Determine the [X, Y] coordinate at the center of the cell enclosing the given text.  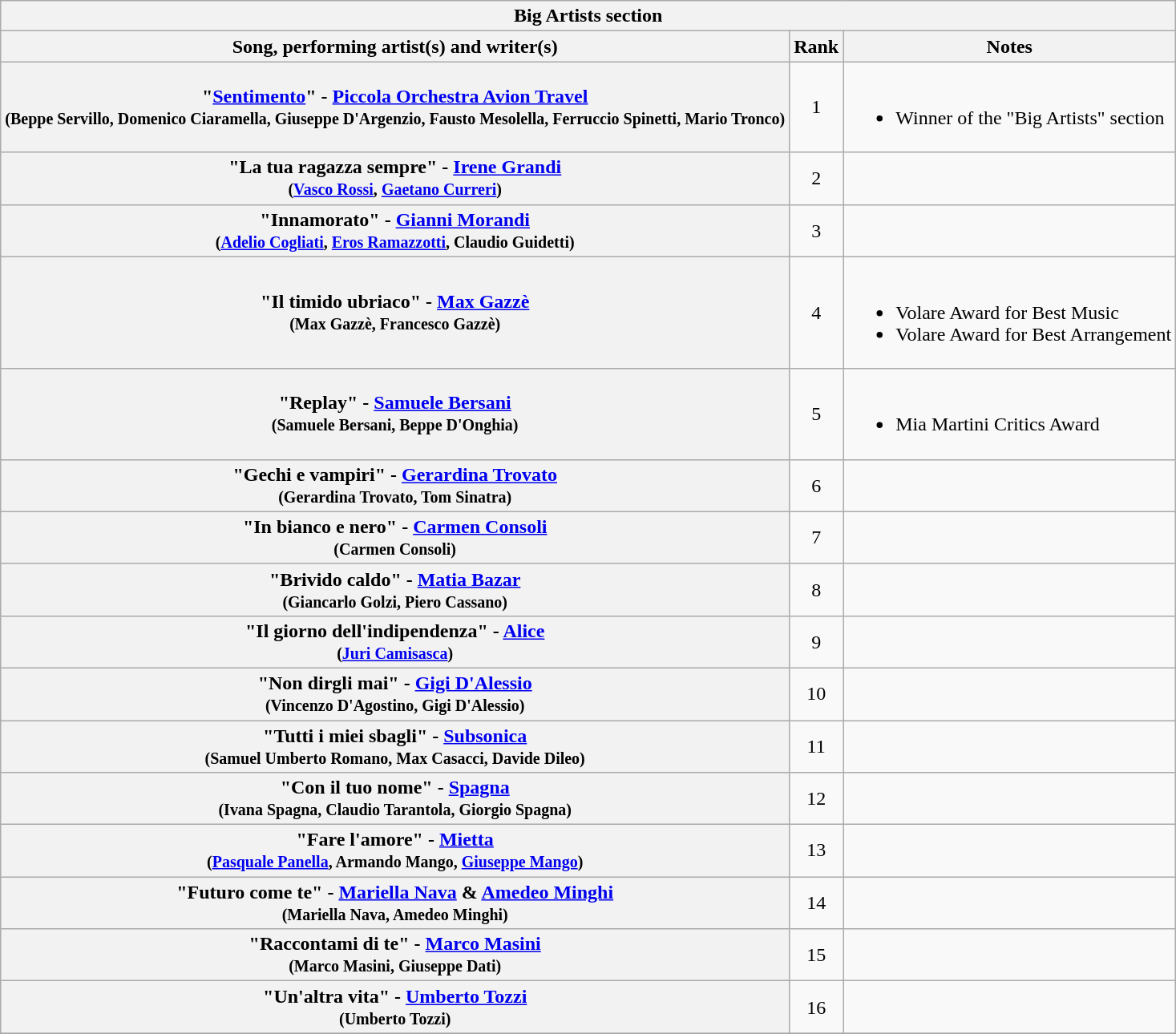
"Tutti i miei sbagli" - Subsonica (Samuel Umberto Romano, Max Casacci, Davide Dileo) [395, 745]
Big Artists section [588, 16]
"Futuro come te" - Mariella Nava & Amedeo Minghi(Mariella Nava, Amedeo Minghi) [395, 903]
16 [816, 1007]
Rank [816, 46]
Mia Martini Critics Award [1010, 414]
"In bianco e nero" - Carmen Consoli (Carmen Consoli) [395, 537]
15 [816, 955]
10 [816, 694]
"La tua ragazza sempre" - Irene Grandi(Vasco Rossi, Gaetano Curreri) [395, 178]
13 [816, 851]
"Gechi e vampiri" - Gerardina Trovato(Gerardina Trovato, Tom Sinatra) [395, 486]
14 [816, 903]
6 [816, 486]
"Innamorato" - Gianni Morandi(Adelio Cogliati, Eros Ramazzotti, Claudio Guidetti) [395, 231]
9 [816, 641]
12 [816, 798]
"Raccontami di te" - Marco Masini (Marco Masini, Giuseppe Dati) [395, 955]
3 [816, 231]
Volare Award for Best MusicVolare Award for Best Arrangement [1010, 313]
"Con il tuo nome" - Spagna (Ivana Spagna, Claudio Tarantola, Giorgio Spagna) [395, 798]
"Replay" - Samuele Bersani (Samuele Bersani, Beppe D'Onghia) [395, 414]
5 [816, 414]
"Il giorno dell'indipendenza" - Alice(Juri Camisasca) [395, 641]
"Un'altra vita" - Umberto Tozzi(Umberto Tozzi) [395, 1007]
4 [816, 313]
Notes [1010, 46]
"Brivido caldo" - Matia Bazar(Giancarlo Golzi, Piero Cassano) [395, 590]
Winner of the "Big Artists" section [1010, 107]
2 [816, 178]
"Non dirgli mai" - Gigi D'Alessio(Vincenzo D'Agostino, Gigi D'Alessio) [395, 694]
1 [816, 107]
"Il timido ubriaco" - Max Gazzè (Max Gazzè, Francesco Gazzè) [395, 313]
8 [816, 590]
"Fare l'amore" - Mietta(Pasquale Panella, Armando Mango, Giuseppe Mango) [395, 851]
11 [816, 745]
Song, performing artist(s) and writer(s) [395, 46]
7 [816, 537]
